Determine the [x, y] coordinate at the center of the cell enclosing the given text.  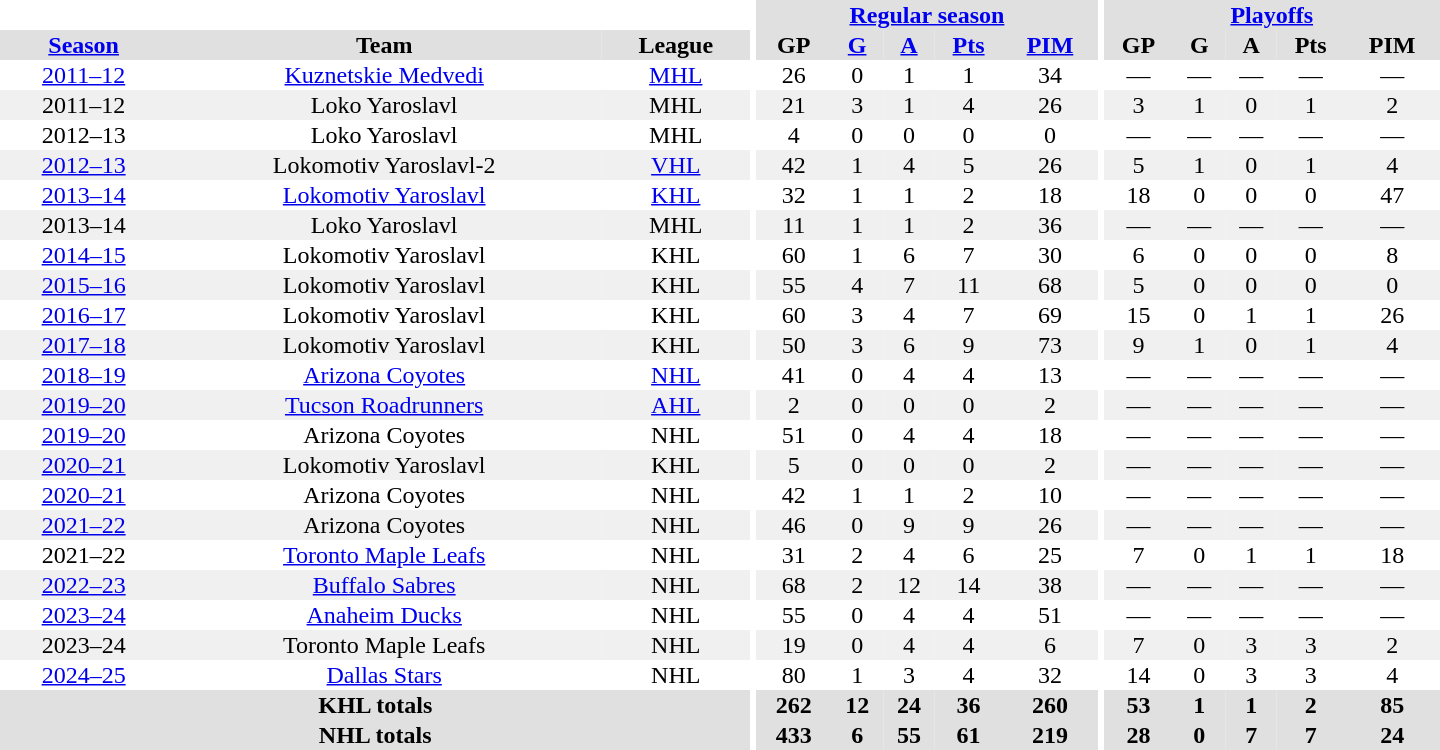
69 [1050, 315]
73 [1050, 345]
Regular season [926, 15]
2018–19 [84, 375]
Team [384, 45]
Buffalo Sabres [384, 585]
Kuznetskie Medvedi [384, 75]
2022–23 [84, 585]
219 [1050, 735]
2016–17 [84, 315]
34 [1050, 75]
53 [1138, 705]
260 [1050, 705]
28 [1138, 735]
21 [794, 105]
NHL totals [375, 735]
Playoffs [1272, 15]
Dallas Stars [384, 675]
433 [794, 735]
19 [794, 645]
47 [1392, 195]
2014–15 [84, 255]
262 [794, 705]
Anaheim Ducks [384, 615]
KHL totals [375, 705]
10 [1050, 495]
2017–18 [84, 345]
30 [1050, 255]
AHL [676, 405]
31 [794, 555]
25 [1050, 555]
Lokomotiv Yaroslavl-2 [384, 165]
Season [84, 45]
League [676, 45]
2015–16 [84, 285]
85 [1392, 705]
15 [1138, 315]
13 [1050, 375]
VHL [676, 165]
46 [794, 525]
8 [1392, 255]
80 [794, 675]
Tucson Roadrunners [384, 405]
38 [1050, 585]
61 [968, 735]
50 [794, 345]
41 [794, 375]
2024–25 [84, 675]
